Extract the [x, y] coordinate from the center of the cell holding the provided text.  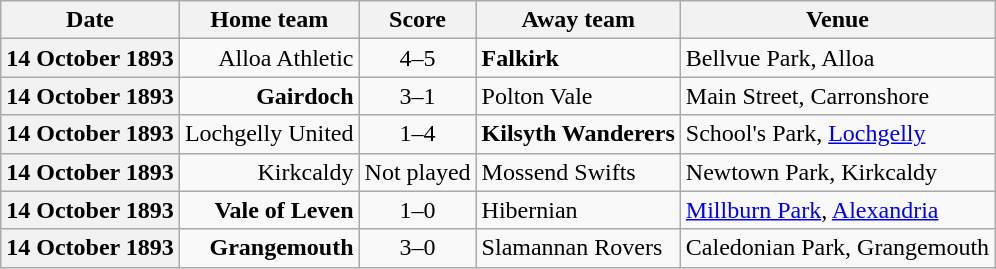
Kirkcaldy [269, 172]
Bellvue Park, Alloa [837, 58]
Hibernian [578, 210]
Falkirk [578, 58]
Polton Vale [578, 96]
Millburn Park, Alexandria [837, 210]
Gairdoch [269, 96]
Away team [578, 20]
3–1 [418, 96]
Home team [269, 20]
Grangemouth [269, 248]
Newtown Park, Kirkcaldy [837, 172]
Main Street, Carronshore [837, 96]
Mossend Swifts [578, 172]
Alloa Athletic [269, 58]
Slamannan Rovers [578, 248]
Not played [418, 172]
Caledonian Park, Grangemouth [837, 248]
Vale of Leven [269, 210]
1–4 [418, 134]
Kilsyth Wanderers [578, 134]
Lochgelly United [269, 134]
1–0 [418, 210]
4–5 [418, 58]
Date [90, 20]
Score [418, 20]
3–0 [418, 248]
Venue [837, 20]
School's Park, Lochgelly [837, 134]
